Locate the cell with the specified text and output its [X, Y] center coordinate. 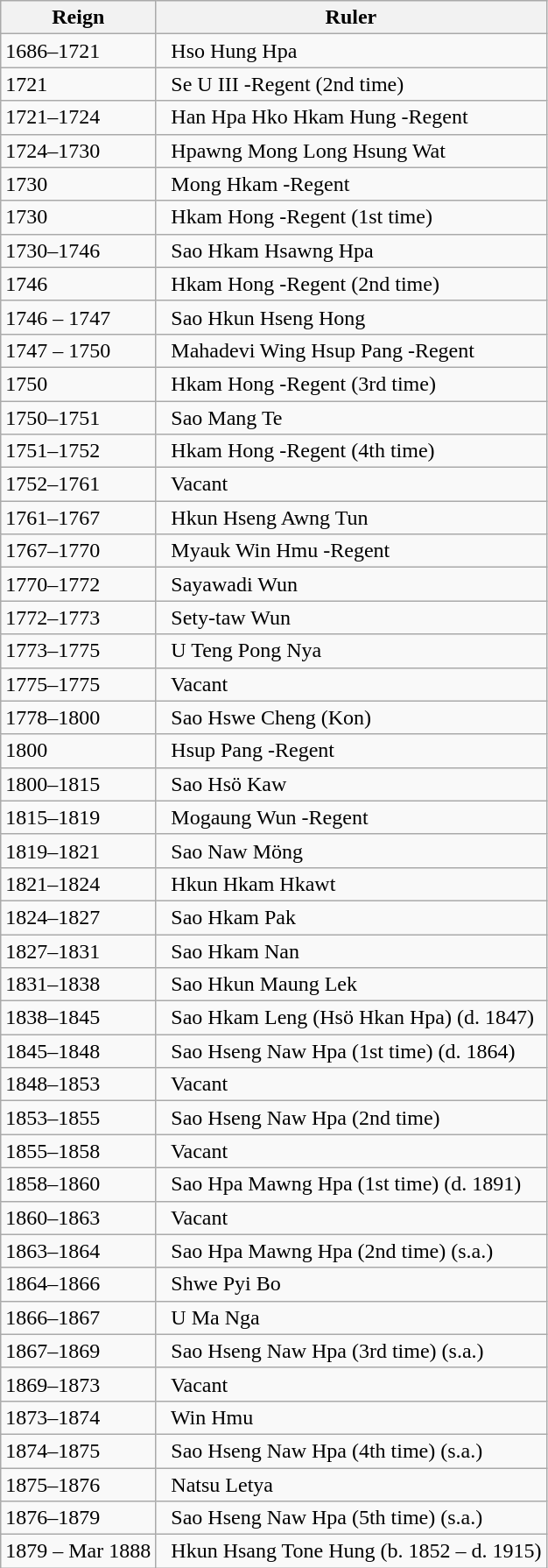
Mahadevi Wing Hsup Pang -Regent [351, 350]
1863–1864 [79, 1251]
1721–1724 [79, 117]
1867–1869 [79, 1351]
1869–1873 [79, 1384]
1827–1831 [79, 950]
1864–1866 [79, 1284]
1724–1730 [79, 151]
Sao Hkam Leng (Hsö Hkan Hpa) (d. 1847) [351, 1018]
Hsup Pang -Regent [351, 751]
1751–1752 [79, 451]
1761–1767 [79, 518]
Se U III -Regent (2nd time) [351, 84]
1860–1863 [79, 1218]
Sao Hpa Mawng Hpa (1st time) (d. 1891) [351, 1184]
Han Hpa Hko Hkam Hung -Regent [351, 117]
1866–1867 [79, 1317]
Hkam Hong -Regent (3rd time) [351, 384]
Mogaung Wun -Regent [351, 817]
Hkam Hong -Regent (4th time) [351, 451]
1773–1775 [79, 651]
1858–1860 [79, 1184]
1848–1853 [79, 1084]
Sao Mang Te [351, 418]
Sety-taw Wun [351, 618]
1800–1815 [79, 784]
1874–1875 [79, 1451]
Sao Hseng Naw Hpa (5th time) (s.a.) [351, 1518]
1746 – 1747 [79, 317]
1770–1772 [79, 584]
1746 [79, 284]
Sao Hseng Naw Hpa (4th time) (s.a.) [351, 1451]
U Teng Pong Nya [351, 651]
1750–1751 [79, 418]
Hkun Hkam Hkawt [351, 884]
1686–1721 [79, 51]
Ruler [351, 18]
1750 [79, 384]
Sao Hswe Cheng (Kon) [351, 717]
1752–1761 [79, 484]
1772–1773 [79, 618]
Hpawng Mong Long Hsung Wat [351, 151]
1819–1821 [79, 851]
1879 – Mar 1888 [79, 1551]
1767–1770 [79, 551]
1875–1876 [79, 1485]
Sao Hkun Hseng Hong [351, 317]
Sao Hsö Kaw [351, 784]
Sao Hseng Naw Hpa (1st time) (d. 1864) [351, 1051]
Sao Hpa Mawng Hpa (2nd time) (s.a.) [351, 1251]
Mong Hkam -Regent [351, 184]
1873–1874 [79, 1417]
1747 – 1750 [79, 350]
Sao Naw Möng [351, 851]
Sayawadi Wun [351, 584]
Reign [79, 18]
Win Hmu [351, 1417]
1838–1845 [79, 1018]
Hkun Hsang Tone Hung (b. 1852 – d. 1915) [351, 1551]
Sao Hkam Nan [351, 950]
1800 [79, 751]
1824–1827 [79, 917]
Hkun Hseng Awng Tun [351, 518]
1778–1800 [79, 717]
1845–1848 [79, 1051]
Natsu Letya [351, 1485]
Sao Hkam Pak [351, 917]
1855–1858 [79, 1151]
1876–1879 [79, 1518]
1730–1746 [79, 251]
Sao Hkam Hsawng Hpa [351, 251]
1853–1855 [79, 1118]
Hso Hung Hpa [351, 51]
Sao Hseng Naw Hpa (3rd time) (s.a.) [351, 1351]
Hkam Hong -Regent (2nd time) [351, 284]
Myauk Win Hmu -Regent [351, 551]
1775–1775 [79, 684]
1721 [79, 84]
Shwe Pyi Bo [351, 1284]
Hkam Hong -Regent (1st time) [351, 217]
Sao Hkun Maung Lek [351, 985]
Sao Hseng Naw Hpa (2nd time) [351, 1118]
1815–1819 [79, 817]
1821–1824 [79, 884]
U Ma Nga [351, 1317]
1831–1838 [79, 985]
